Return (X, Y) of the center of cell containing provided text 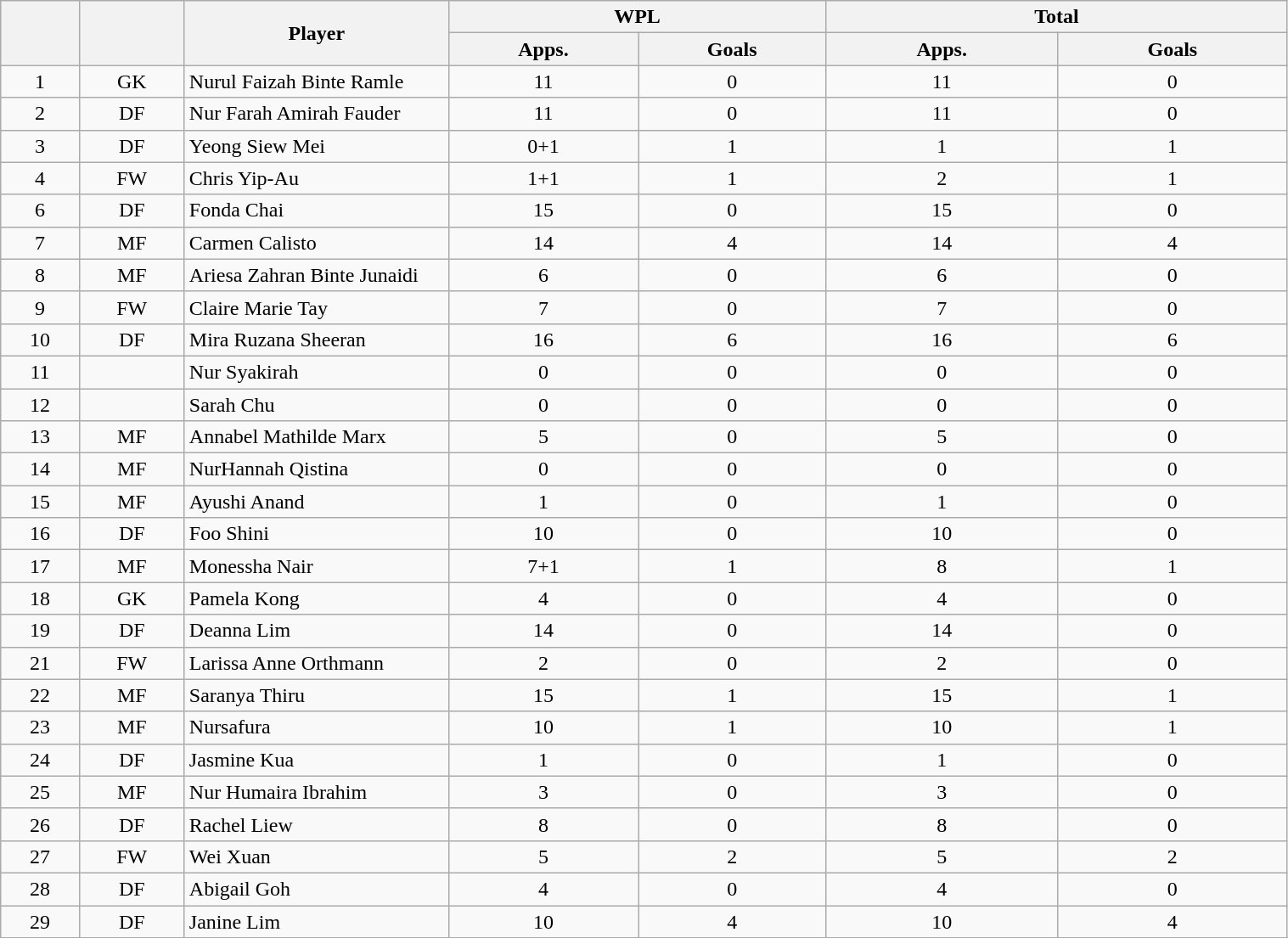
29 (40, 921)
Fonda Chai (316, 211)
21 (40, 663)
Nurul Faizah Binte Ramle (316, 81)
Jasmine Kua (316, 760)
Claire Marie Tay (316, 307)
13 (40, 437)
Mira Ruzana Sheeran (316, 340)
Nur Humaira Ibrahim (316, 792)
22 (40, 695)
Janine Lim (316, 921)
Sarah Chu (316, 405)
9 (40, 307)
Abigail Goh (316, 889)
7+1 (543, 566)
23 (40, 727)
Chris Yip-Au (316, 178)
12 (40, 405)
Ariesa Zahran Binte Junaidi (316, 275)
Wei Xuan (316, 857)
19 (40, 631)
Yeong Siew Mei (316, 146)
1+1 (543, 178)
17 (40, 566)
Nursafura (316, 727)
0+1 (543, 146)
Total (1056, 17)
28 (40, 889)
18 (40, 598)
Foo Shini (316, 534)
Saranya Thiru (316, 695)
Rachel Liew (316, 824)
Pamela Kong (316, 598)
Nur Syakirah (316, 372)
27 (40, 857)
25 (40, 792)
Player (316, 33)
26 (40, 824)
Carmen Calisto (316, 243)
Larissa Anne Orthmann (316, 663)
Deanna Lim (316, 631)
Nur Farah Amirah Fauder (316, 114)
24 (40, 760)
Monessha Nair (316, 566)
WPL (637, 17)
Ayushi Anand (316, 502)
Annabel Mathilde Marx (316, 437)
NurHannah Qistina (316, 469)
